Extract the (X, Y) coordinate from the center of the cell holding the provided text.  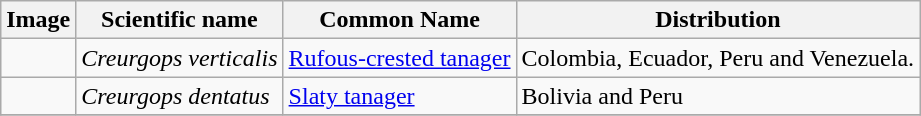
Scientific name (180, 20)
Rufous-crested tanager (400, 58)
Creurgops verticalis (180, 58)
Distribution (718, 20)
Image (38, 20)
Creurgops dentatus (180, 96)
Common Name (400, 20)
Bolivia and Peru (718, 96)
Slaty tanager (400, 96)
Colombia, Ecuador, Peru and Venezuela. (718, 58)
